Return the (X, Y) coordinate for the center point of the cell that contains the specified text.  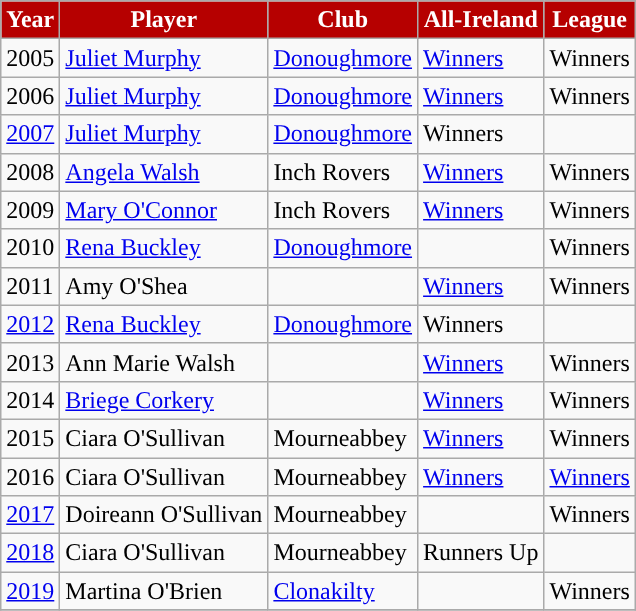
2017 (30, 515)
2018 (30, 553)
Year (30, 20)
2019 (30, 591)
2010 (30, 248)
League (590, 20)
2013 (30, 362)
Martina O'Brien (164, 591)
2012 (30, 324)
2016 (30, 477)
Mary O'Connor (164, 210)
2007 (30, 134)
Doireann O'Sullivan (164, 515)
Player (164, 20)
2005 (30, 58)
2015 (30, 438)
Club (343, 20)
2009 (30, 210)
Clonakilty (343, 591)
2014 (30, 400)
All-Ireland (481, 20)
Runners Up (481, 553)
2011 (30, 286)
2008 (30, 172)
Briege Corkery (164, 400)
Amy O'Shea (164, 286)
Angela Walsh (164, 172)
2006 (30, 96)
Ann Marie Walsh (164, 362)
